Capture the cell that displays the provided text and extract its [X, Y] central coordinate. 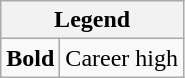
Bold [30, 58]
Career high [122, 58]
Legend [92, 20]
